Locate the cell with the specified text and output its (X, Y) center coordinate. 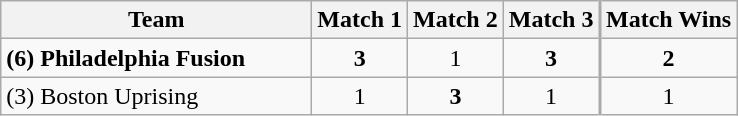
(6) Philadelphia Fusion (156, 58)
Match Wins (668, 20)
Team (156, 20)
2 (668, 58)
Match 2 (456, 20)
Match 1 (360, 20)
(3) Boston Uprising (156, 96)
Match 3 (551, 20)
